From the cell containing the given text, extract its center point as (X, Y) coordinate. 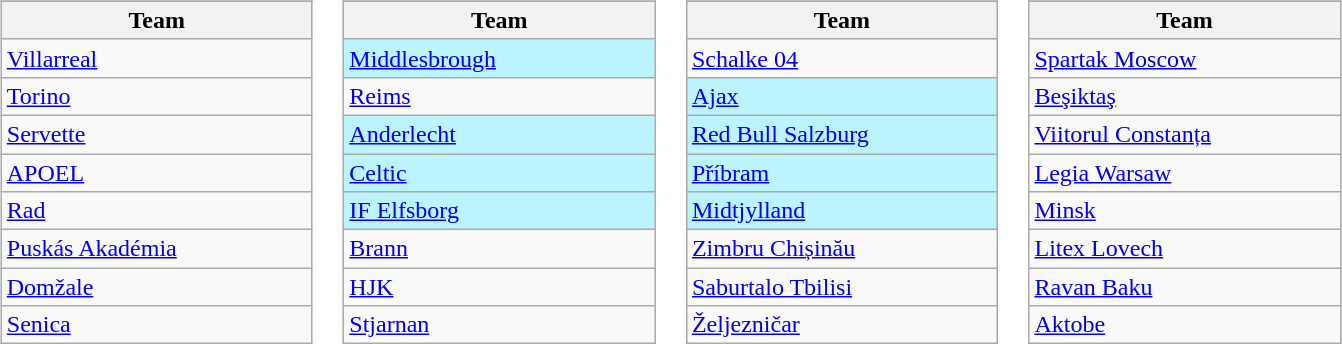
Viitorul Constanța (1184, 134)
Legia Warsaw (1184, 173)
Litex Lovech (1184, 249)
Midtjylland (842, 211)
Ravan Baku (1184, 287)
Stjarnan (500, 325)
Senica (156, 325)
Brann (500, 249)
Spartak Moscow (1184, 58)
Red Bull Salzburg (842, 134)
Željezničar (842, 325)
Zimbru Chișinău (842, 249)
Saburtalo Tbilisi (842, 287)
Villarreal (156, 58)
APOEL (156, 173)
HJK (500, 287)
Aktobe (1184, 325)
Reims (500, 96)
Servette (156, 134)
Příbram (842, 173)
IF Elfsborg (500, 211)
Ajax (842, 96)
Torino (156, 96)
Beşiktaş (1184, 96)
Puskás Akadémia (156, 249)
Domžale (156, 287)
Anderlecht (500, 134)
Middlesbrough (500, 58)
Celtic (500, 173)
Schalke 04 (842, 58)
Minsk (1184, 211)
Rad (156, 211)
